Find where the given text appears and provide that cell's center as [X, Y] coordinate. 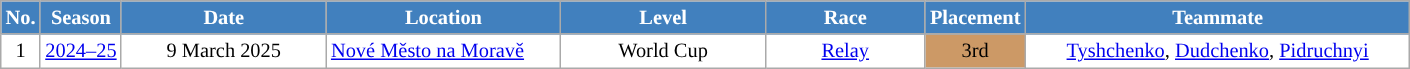
9 March 2025 [224, 51]
No. [21, 17]
Teammate [1218, 17]
Nové Město na Moravě [444, 51]
3rd [975, 51]
Level [664, 17]
Race [845, 17]
Date [224, 17]
Relay [845, 51]
2024–25 [80, 51]
Tyshchenko, Dudchenko, Pidruchnyi [1218, 51]
1 [21, 51]
Location [444, 17]
Placement [975, 17]
Season [80, 17]
World Cup [664, 51]
